Output the (X, Y) coordinate of the center of the cell containing the given text.  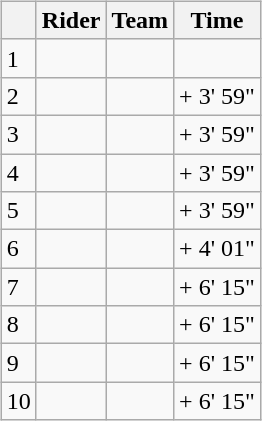
+ 4' 01" (218, 249)
6 (18, 249)
3 (18, 134)
4 (18, 173)
Time (218, 20)
2 (18, 96)
7 (18, 287)
1 (18, 58)
10 (18, 401)
Team (140, 20)
9 (18, 363)
5 (18, 211)
Rider (71, 20)
8 (18, 325)
